For the text-containing cell, return its midpoint in [x, y] coordinate format. 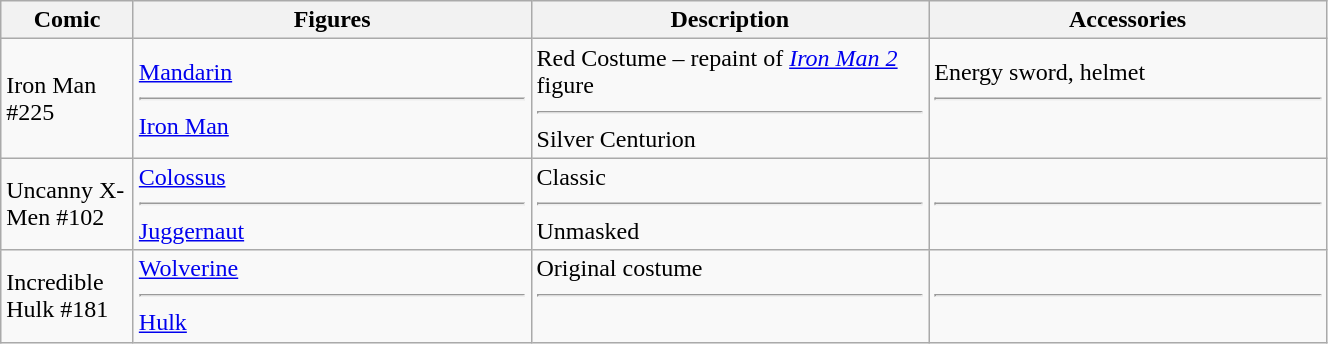
ClassicUnmasked [730, 204]
Iron Man #225 [68, 98]
Incredible Hulk #181 [68, 296]
Red Costume – repaint of Iron Man 2 figureSilver Centurion [730, 98]
Comic [68, 20]
Energy sword, helmet [1128, 98]
MandarinIron Man [332, 98]
Uncanny X-Men #102 [68, 204]
Accessories [1128, 20]
Description [730, 20]
WolverineHulk [332, 296]
Figures [332, 20]
ColossusJuggernaut [332, 204]
Original costume [730, 296]
